Locate the cell with the specified text and output its [x, y] center coordinate. 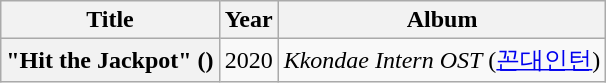
2020 [248, 60]
Kkondae Intern OST (꼰대인턴) [442, 60]
Title [110, 20]
"Hit the Jackpot" () [110, 60]
Album [442, 20]
Year [248, 20]
